Capture the cell that displays the provided text and extract its (X, Y) central coordinate. 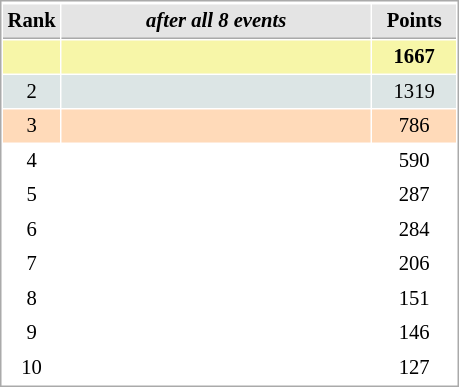
1319 (414, 92)
206 (414, 264)
146 (414, 332)
10 (32, 368)
151 (414, 298)
8 (32, 298)
Points (414, 21)
2 (32, 92)
590 (414, 160)
after all 8 events (216, 21)
284 (414, 230)
127 (414, 368)
6 (32, 230)
4 (32, 160)
9 (32, 332)
1667 (414, 56)
3 (32, 126)
5 (32, 194)
Rank (32, 21)
786 (414, 126)
7 (32, 264)
287 (414, 194)
